Return [X, Y] of the center of cell containing provided text 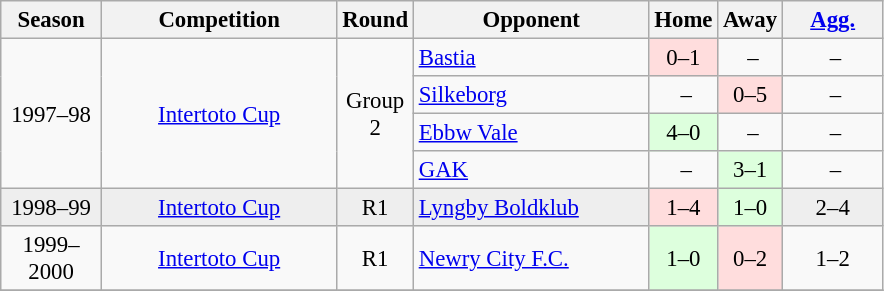
Away [750, 20]
Agg. [832, 20]
Opponent [531, 20]
1998–99 [52, 208]
1–2 [832, 258]
Newry City F.C. [531, 258]
Group2 [375, 114]
3–1 [750, 170]
GAK [531, 170]
Season [52, 20]
4–0 [684, 133]
0–1 [684, 58]
Home [684, 20]
Round [375, 20]
0–2 [750, 258]
2–4 [832, 208]
0–5 [750, 95]
1997–98 [52, 114]
1999–2000 [52, 258]
Lyngby Boldklub [531, 208]
Ebbw Vale [531, 133]
Bastia [531, 58]
Competition [219, 20]
1–4 [684, 208]
Silkeborg [531, 95]
